Detect which cell encompasses the target text, then output its [x, y] center coordinate. 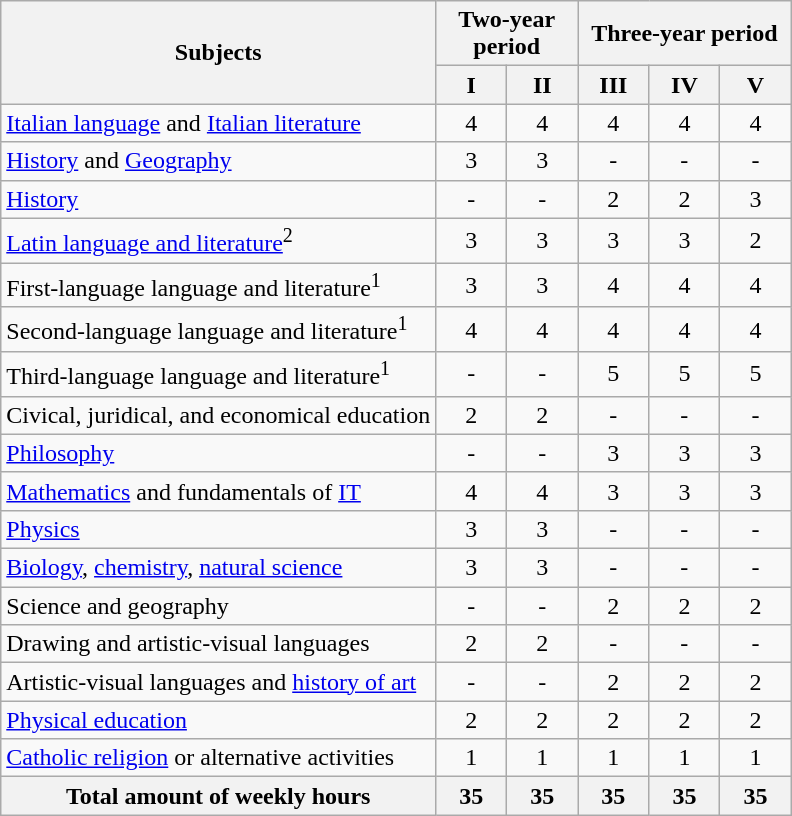
Science and geography [218, 606]
III [614, 85]
Third-language language and literature1 [218, 374]
Subjects [218, 52]
Second-language language and literature1 [218, 330]
I [472, 85]
IV [684, 85]
History [218, 199]
Mathematics and fundamentals of IT [218, 491]
Two-year period [507, 34]
Physical education [218, 720]
Drawing and artistic-visual languages [218, 644]
Italian language and Italian literature [218, 123]
V [756, 85]
Philosophy [218, 453]
Latin language and literature2 [218, 240]
Physics [218, 529]
Biology, chemistry, natural science [218, 568]
History and Geography [218, 161]
First-language language and literature1 [218, 286]
Civical, juridical, and economical education [218, 415]
Catholic religion or alternative activities [218, 758]
II [542, 85]
Artistic-visual languages and history of art [218, 682]
Three-year period [684, 34]
Total amount of weekly hours [218, 796]
